Find where the given text appears and provide that cell's center as (x, y) coordinate. 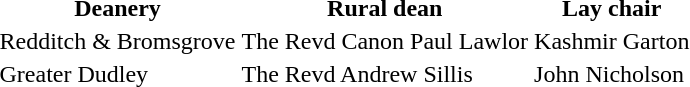
The Revd Canon Paul Lawlor (385, 41)
